Search for the cell housing the specified text and yield its (X, Y) center coordinate. 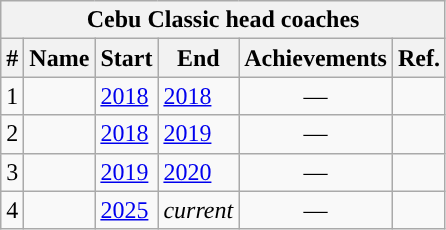
End (198, 58)
current (198, 210)
Name (60, 58)
Start (126, 58)
Ref. (418, 58)
1 (12, 96)
4 (12, 210)
# (12, 58)
2 (12, 134)
2020 (198, 172)
2025 (126, 210)
Achievements (316, 58)
Cebu Classic head coaches (224, 20)
3 (12, 172)
